Output the (X, Y) coordinate of the center of the cell containing the given text.  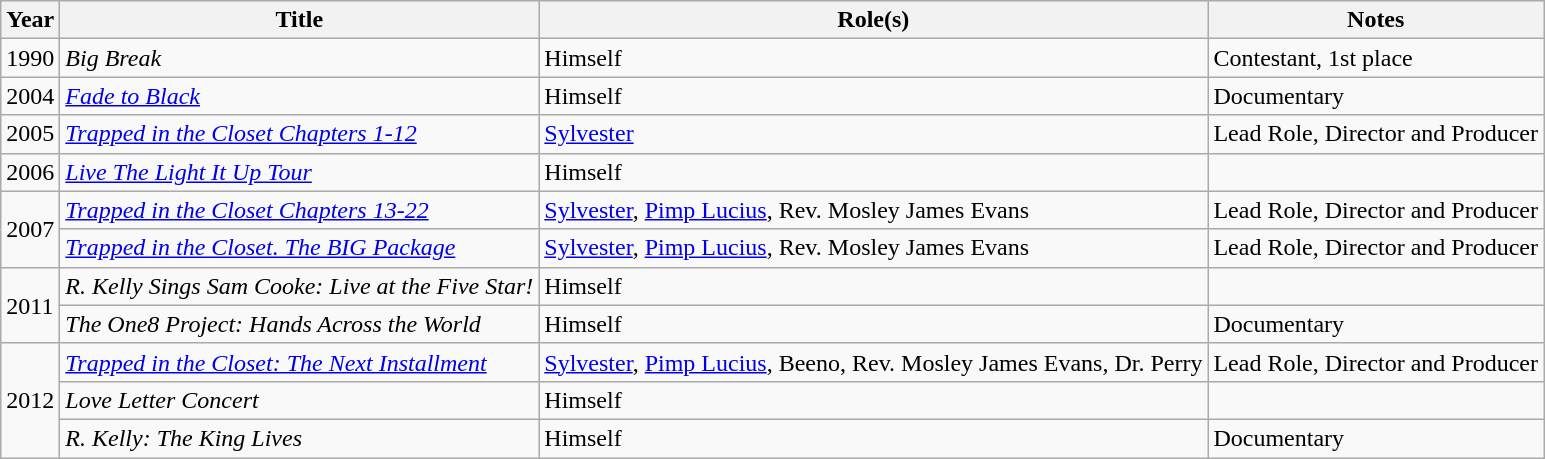
2012 (30, 400)
Role(s) (874, 20)
Big Break (300, 58)
Title (300, 20)
R. Kelly Sings Sam Cooke: Live at the Five Star! (300, 286)
Live The Light It Up Tour (300, 172)
Sylvester, Pimp Lucius, Beeno, Rev. Mosley James Evans, Dr. Perry (874, 362)
The One8 Project: Hands Across the World (300, 324)
Love Letter Concert (300, 400)
2006 (30, 172)
2011 (30, 305)
R. Kelly: The King Lives (300, 438)
Fade to Black (300, 96)
Trapped in the Closet: The Next Installment (300, 362)
Year (30, 20)
2004 (30, 96)
Trapped in the Closet Chapters 13-22 (300, 210)
Notes (1376, 20)
Sylvester (874, 134)
2007 (30, 229)
Trapped in the Closet Chapters 1-12 (300, 134)
2005 (30, 134)
Contestant, 1st place (1376, 58)
Trapped in the Closet. The BIG Package (300, 248)
1990 (30, 58)
